Output the [X, Y] coordinate of the center of the cell containing the given text.  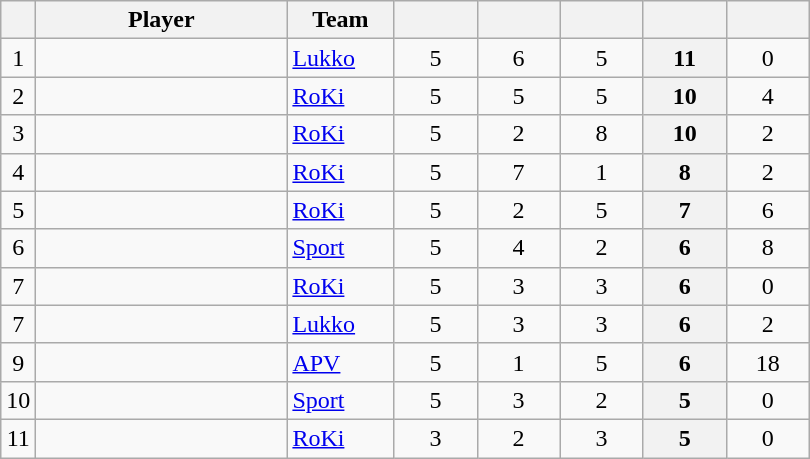
9 [18, 362]
APV [340, 362]
Player [162, 20]
Team [340, 20]
18 [768, 362]
